Extract the (x, y) coordinate from the center of the cell holding the provided text.  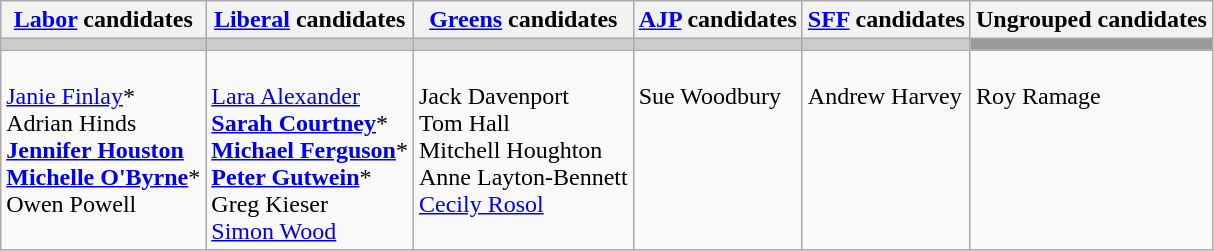
Greens candidates (523, 20)
Janie Finlay* Adrian Hinds Jennifer Houston Michelle O'Byrne* Owen Powell (104, 150)
Ungrouped candidates (1091, 20)
Sue Woodbury (718, 150)
Labor candidates (104, 20)
AJP candidates (718, 20)
Roy Ramage (1091, 150)
Liberal candidates (310, 20)
SFF candidates (886, 20)
Lara Alexander Sarah Courtney* Michael Ferguson* Peter Gutwein* Greg Kieser Simon Wood (310, 150)
Jack Davenport Tom Hall Mitchell Houghton Anne Layton-Bennett Cecily Rosol (523, 150)
Andrew Harvey (886, 150)
